Return [x, y] of the center of cell containing provided text 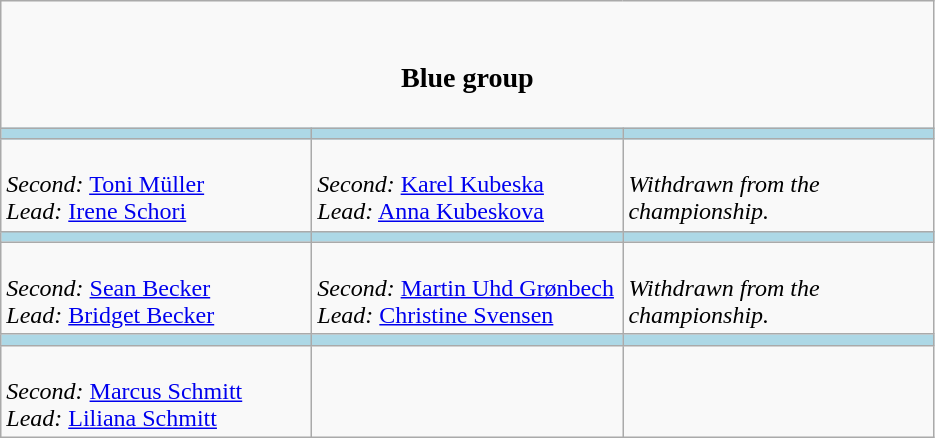
Blue group [468, 64]
Second: Marcus Schmitt Lead: Liliana Schmitt [156, 391]
Second: Toni Müller Lead: Irene Schori [156, 185]
Second: Karel Kubeska Lead: Anna Kubeskova [468, 185]
Second: Martin Uhd Grønbech Lead: Christine Svensen [468, 288]
Second: Sean Becker Lead: Bridget Becker [156, 288]
